Search for the cell housing the specified text and yield its (x, y) center coordinate. 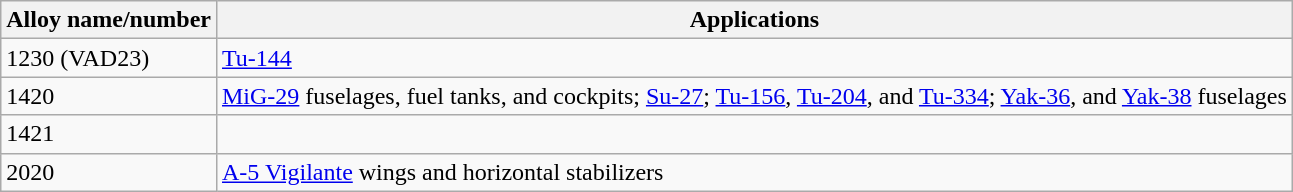
1230 (VAD23) (109, 58)
Tu-144 (754, 58)
MiG-29 fuselages, fuel tanks, and cockpits; Su-27; Tu-156, Tu-204, and Tu-334; Yak-36, and Yak-38 fuselages (754, 96)
Alloy name/number (109, 20)
1421 (109, 134)
A-5 Vigilante wings and horizontal stabilizers (754, 172)
1420 (109, 96)
2020 (109, 172)
Applications (754, 20)
